From the cell containing the given text, extract its center point as [X, Y] coordinate. 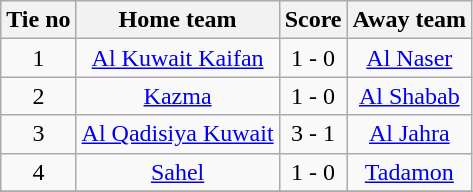
4 [38, 172]
Al Jahra [410, 134]
Score [313, 20]
3 [38, 134]
Al Kuwait Kaifan [178, 58]
Tie no [38, 20]
Kazma [178, 96]
2 [38, 96]
Away team [410, 20]
Al Qadisiya Kuwait [178, 134]
Home team [178, 20]
Al Shabab [410, 96]
1 [38, 58]
Tadamon [410, 172]
Al Naser [410, 58]
3 - 1 [313, 134]
Sahel [178, 172]
